Capture the cell that displays the provided text and extract its [X, Y] central coordinate. 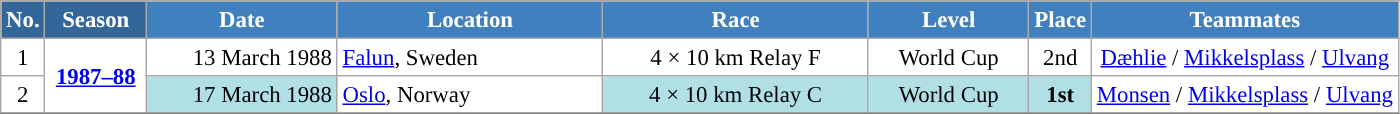
Place [1060, 20]
Monsen / Mikkelsplass / Ulvang [1244, 95]
1987–88 [96, 76]
Level [948, 20]
Dæhlie / Mikkelsplass / Ulvang [1244, 58]
Teammates [1244, 20]
No. [23, 20]
2nd [1060, 58]
17 March 1988 [242, 95]
4 × 10 km Relay F [736, 58]
Falun, Sweden [470, 58]
4 × 10 km Relay C [736, 95]
1st [1060, 95]
Date [242, 20]
13 March 1988 [242, 58]
2 [23, 95]
Oslo, Norway [470, 95]
Race [736, 20]
Location [470, 20]
1 [23, 58]
Season [96, 20]
